Locate the cell with the specified text and output its [X, Y] center coordinate. 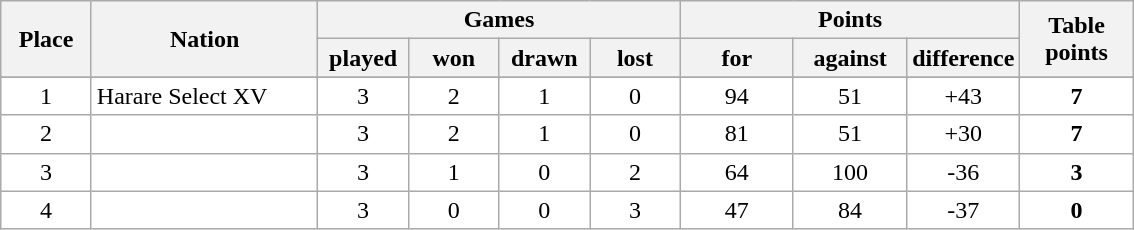
100 [850, 172]
Tablepoints [1076, 39]
lost [636, 58]
84 [850, 210]
difference [964, 58]
+43 [964, 96]
64 [736, 172]
Points [850, 20]
played [364, 58]
against [850, 58]
94 [736, 96]
Place [46, 39]
drawn [544, 58]
-36 [964, 172]
won [454, 58]
Games [499, 20]
Harare Select XV [204, 96]
47 [736, 210]
Nation [204, 39]
+30 [964, 134]
4 [46, 210]
81 [736, 134]
-37 [964, 210]
for [736, 58]
